Detect which cell encompasses the target text, then output its (X, Y) center coordinate. 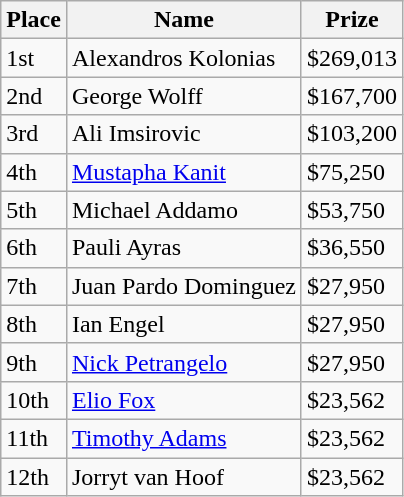
1st (34, 58)
5th (34, 210)
2nd (34, 96)
Nick Petrangelo (184, 362)
7th (34, 286)
Juan Pardo Dominguez (184, 286)
Place (34, 20)
11th (34, 438)
12th (34, 477)
4th (34, 172)
George Wolff (184, 96)
$269,013 (352, 58)
Mustapha Kanit (184, 172)
$36,550 (352, 248)
$75,250 (352, 172)
$53,750 (352, 210)
8th (34, 324)
Name (184, 20)
6th (34, 248)
Prize (352, 20)
9th (34, 362)
Ian Engel (184, 324)
Alexandros Kolonias (184, 58)
$103,200 (352, 134)
Elio Fox (184, 400)
10th (34, 400)
Pauli Ayras (184, 248)
Timothy Adams (184, 438)
Michael Addamo (184, 210)
Jorryt van Hoof (184, 477)
$167,700 (352, 96)
Ali Imsirovic (184, 134)
3rd (34, 134)
